Identify which cell holds the provided text, then report its (X, Y) central coordinate. 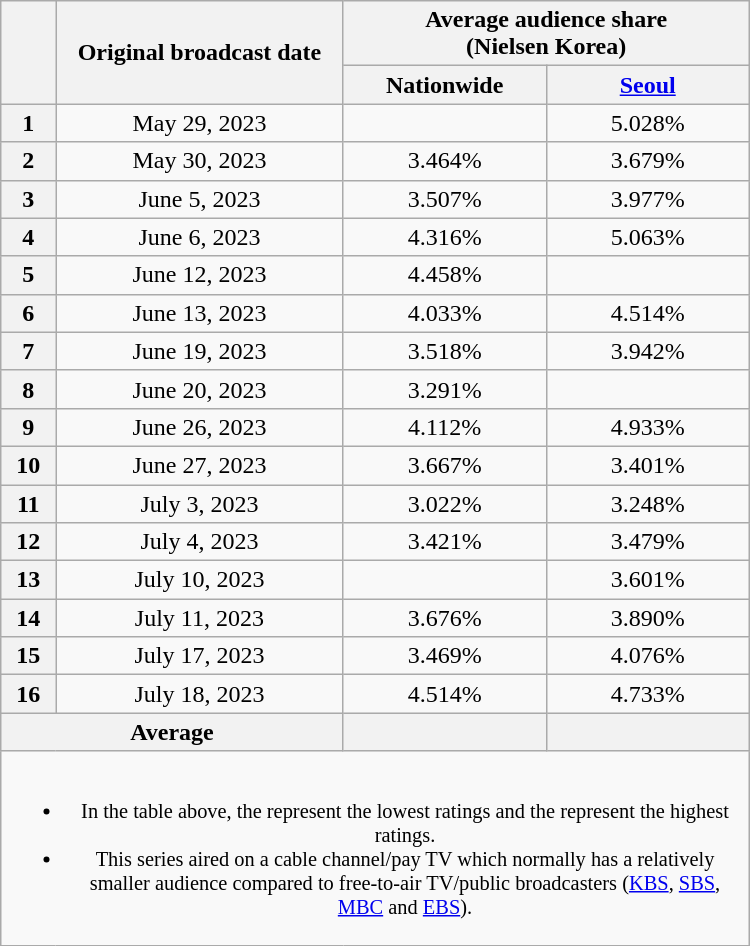
2 (28, 161)
14 (28, 618)
3.518% (444, 351)
June 26, 2023 (200, 427)
June 12, 2023 (200, 275)
June 6, 2023 (200, 237)
3.890% (648, 618)
Average audience share(Nielsen Korea) (546, 34)
July 3, 2023 (200, 503)
3 (28, 199)
3.421% (444, 542)
7 (28, 351)
Original broadcast date (200, 52)
12 (28, 542)
8 (28, 389)
3.479% (648, 542)
June 13, 2023 (200, 313)
1 (28, 123)
15 (28, 656)
Average (172, 732)
June 20, 2023 (200, 389)
4.458% (444, 275)
4.733% (648, 694)
4.112% (444, 427)
3.291% (444, 389)
July 11, 2023 (200, 618)
4.076% (648, 656)
10 (28, 465)
4.033% (444, 313)
July 10, 2023 (200, 580)
3.464% (444, 161)
3.248% (648, 503)
June 5, 2023 (200, 199)
16 (28, 694)
5.063% (648, 237)
3.601% (648, 580)
June 19, 2023 (200, 351)
3.667% (444, 465)
3.676% (444, 618)
5.028% (648, 123)
May 29, 2023 (200, 123)
5 (28, 275)
July 18, 2023 (200, 694)
June 27, 2023 (200, 465)
3.469% (444, 656)
4 (28, 237)
3.679% (648, 161)
3.401% (648, 465)
6 (28, 313)
July 4, 2023 (200, 542)
3.942% (648, 351)
July 17, 2023 (200, 656)
11 (28, 503)
4.933% (648, 427)
3.977% (648, 199)
3.507% (444, 199)
4.316% (444, 237)
May 30, 2023 (200, 161)
3.022% (444, 503)
9 (28, 427)
13 (28, 580)
Nationwide (444, 85)
Seoul (648, 85)
